Locate the cell with the specified text and output its [X, Y] center coordinate. 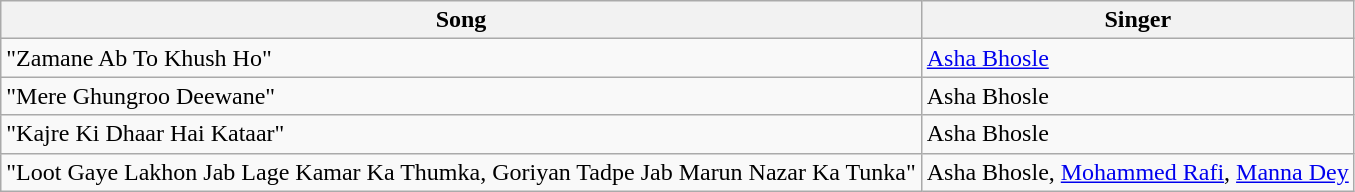
"Loot Gaye Lakhon Jab Lage Kamar Ka Thumka, Goriyan Tadpe Jab Marun Nazar Ka Tunka" [462, 172]
Song [462, 20]
"Zamane Ab To Khush Ho" [462, 58]
Singer [1138, 20]
"Kajre Ki Dhaar Hai Kataar" [462, 134]
"Mere Ghungroo Deewane" [462, 96]
Asha Bhosle, Mohammed Rafi, Manna Dey [1138, 172]
